Find where the given text appears and provide that cell's center as (x, y) coordinate. 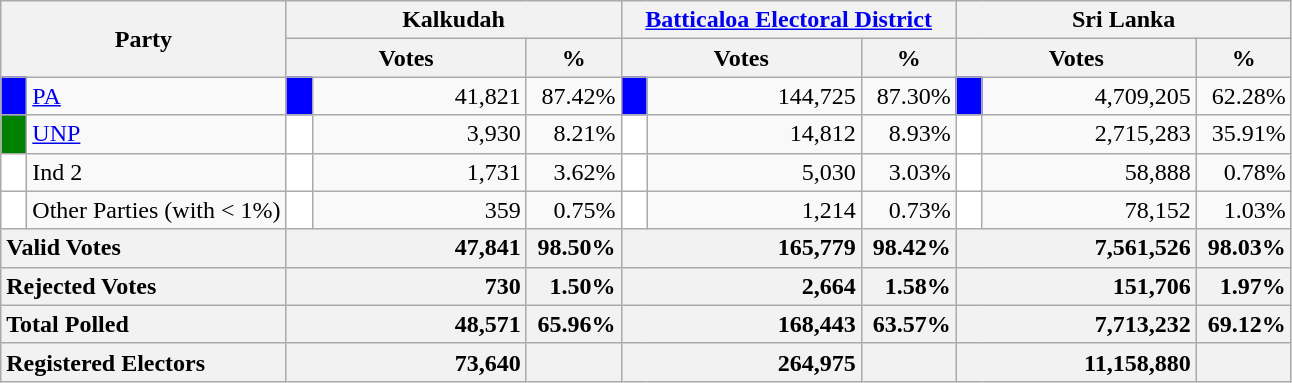
3.03% (908, 172)
1.97% (1244, 286)
Registered Electors (144, 362)
2,715,283 (1089, 134)
165,779 (741, 248)
168,443 (741, 324)
Total Polled (144, 324)
Valid Votes (144, 248)
87.42% (574, 96)
359 (419, 210)
264,975 (741, 362)
1,214 (754, 210)
62.28% (1244, 96)
Party (144, 39)
1.50% (574, 286)
2,664 (741, 286)
Batticaloa Electoral District (788, 20)
14,812 (754, 134)
Ind 2 (156, 172)
8.93% (908, 134)
PA (156, 96)
69.12% (1244, 324)
47,841 (406, 248)
7,561,526 (1076, 248)
0.73% (908, 210)
3,930 (419, 134)
7,713,232 (1076, 324)
1.58% (908, 286)
35.91% (1244, 134)
Kalkudah (454, 20)
1.03% (1244, 210)
87.30% (908, 96)
65.96% (574, 324)
41,821 (419, 96)
8.21% (574, 134)
UNP (156, 134)
98.03% (1244, 248)
58,888 (1089, 172)
4,709,205 (1089, 96)
48,571 (406, 324)
11,158,880 (1076, 362)
1,731 (419, 172)
63.57% (908, 324)
98.42% (908, 248)
0.75% (574, 210)
5,030 (754, 172)
78,152 (1089, 210)
98.50% (574, 248)
Rejected Votes (144, 286)
Other Parties (with < 1%) (156, 210)
0.78% (1244, 172)
144,725 (754, 96)
3.62% (574, 172)
151,706 (1076, 286)
Sri Lanka (1124, 20)
73,640 (406, 362)
730 (406, 286)
